Locate the cell with the specified text and output its [x, y] center coordinate. 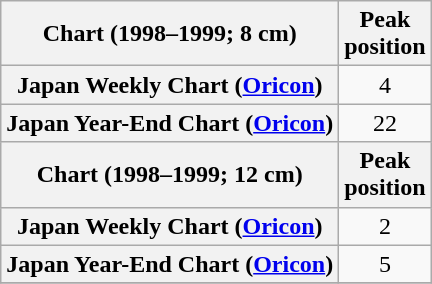
Chart (1998–1999; 8 cm) [170, 34]
4 [385, 85]
22 [385, 123]
Chart (1998–1999; 12 cm) [170, 174]
2 [385, 226]
5 [385, 264]
